Locate the cell with the specified text and output its [X, Y] center coordinate. 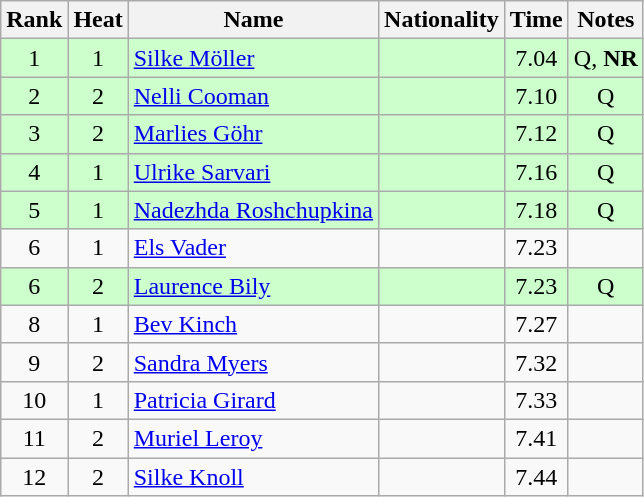
7.32 [536, 362]
7.10 [536, 96]
12 [34, 477]
Nationality [442, 20]
Heat [98, 20]
3 [34, 134]
Ulrike Sarvari [253, 172]
4 [34, 172]
Muriel Leroy [253, 438]
Silke Möller [253, 58]
10 [34, 400]
7.41 [536, 438]
7.12 [536, 134]
Sandra Myers [253, 362]
Patricia Girard [253, 400]
Name [253, 20]
7.33 [536, 400]
7.27 [536, 324]
Time [536, 20]
Marlies Göhr [253, 134]
7.44 [536, 477]
Els Vader [253, 248]
7.16 [536, 172]
11 [34, 438]
Nelli Cooman [253, 96]
8 [34, 324]
Bev Kinch [253, 324]
5 [34, 210]
Laurence Bily [253, 286]
Nadezhda Roshchupkina [253, 210]
7.18 [536, 210]
Q, NR [606, 58]
9 [34, 362]
7.04 [536, 58]
Silke Knoll [253, 477]
Rank [34, 20]
Notes [606, 20]
